Output the (x, y) coordinate of the center of the cell containing the given text.  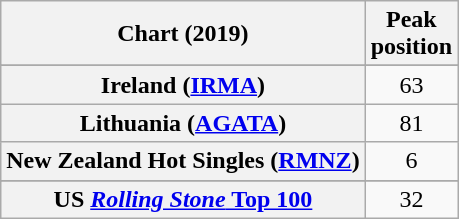
New Zealand Hot Singles (RMNZ) (183, 161)
US Rolling Stone Top 100 (183, 199)
Lithuania (AGATA) (183, 123)
Chart (2019) (183, 34)
Ireland (IRMA) (183, 85)
6 (411, 161)
63 (411, 85)
32 (411, 199)
Peakposition (411, 34)
81 (411, 123)
